Locate the cell with the specified text and output its [x, y] center coordinate. 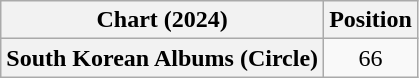
66 [371, 58]
Chart (2024) [162, 20]
South Korean Albums (Circle) [162, 58]
Position [371, 20]
